From the cell containing the given text, extract its center point as (x, y) coordinate. 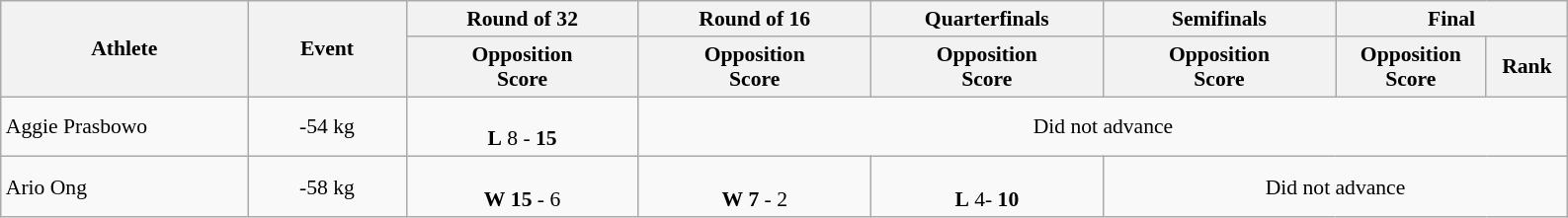
Semifinals (1219, 19)
Event (327, 49)
Aggie Prasbowo (124, 126)
L 4- 10 (986, 187)
Final (1452, 19)
-54 kg (327, 126)
W 7 - 2 (755, 187)
Round of 32 (522, 19)
W 15 - 6 (522, 187)
-58 kg (327, 187)
Round of 16 (755, 19)
Quarterfinals (986, 19)
Rank (1527, 67)
L 8 - 15 (522, 126)
Athlete (124, 49)
Ario Ong (124, 187)
